Return the (X, Y) coordinate for the center point of the cell that contains the specified text.  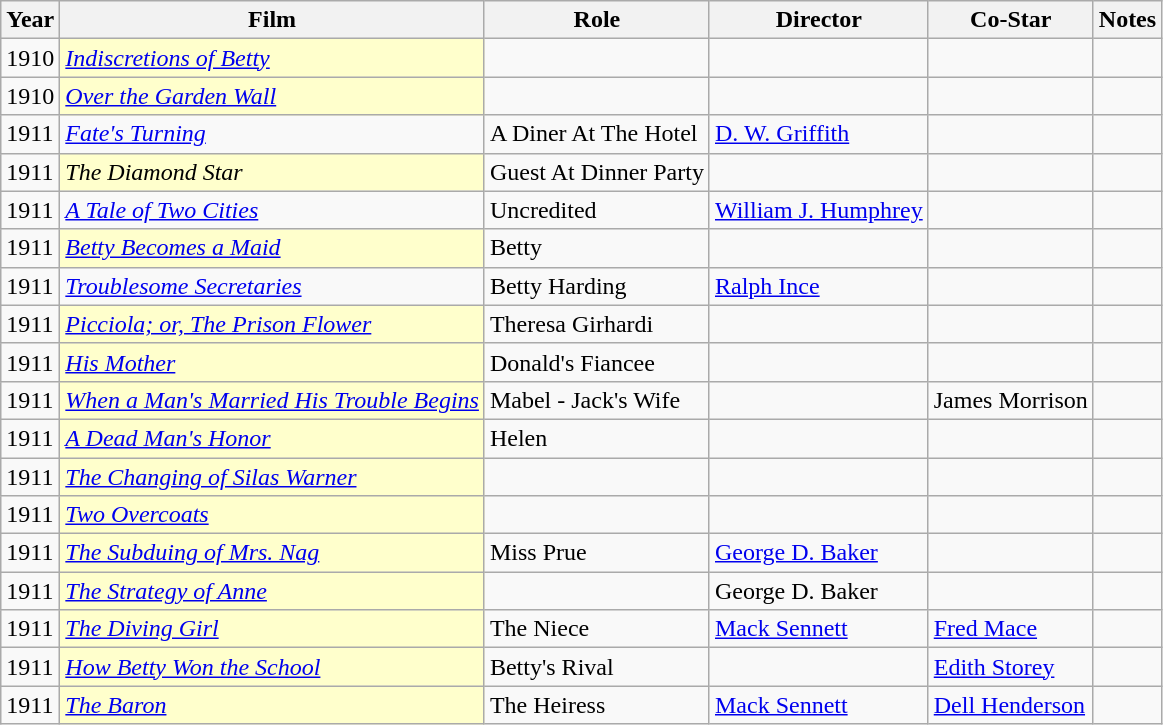
Over the Garden Wall (272, 96)
A Diner At The Hotel (596, 134)
A Dead Man's Honor (272, 438)
Fred Mace (1010, 629)
Helen (596, 438)
James Morrison (1010, 400)
The Niece (596, 629)
The Diamond Star (272, 172)
The Heiress (596, 705)
Film (272, 20)
The Strategy of Anne (272, 591)
Guest At Dinner Party (596, 172)
Indiscretions of Betty (272, 58)
Picciola; or, The Prison Flower (272, 324)
Co-Star (1010, 20)
Dell Henderson (1010, 705)
William J. Humphrey (818, 210)
His Mother (272, 362)
The Subduing of Mrs. Nag (272, 553)
Theresa Girhardi (596, 324)
Ralph Ince (818, 286)
Year (30, 20)
The Diving Girl (272, 629)
Two Overcoats (272, 515)
Miss Prue (596, 553)
Notes (1127, 20)
Donald's Fiancee (596, 362)
Uncredited (596, 210)
Betty (596, 248)
The Baron (272, 705)
Mabel - Jack's Wife (596, 400)
How Betty Won the School (272, 667)
Director (818, 20)
The Changing of Silas Warner (272, 477)
Betty Becomes a Maid (272, 248)
Role (596, 20)
Edith Storey (1010, 667)
When a Man's Married His Trouble Begins (272, 400)
Betty Harding (596, 286)
Troublesome Secretaries (272, 286)
D. W. Griffith (818, 134)
A Tale of Two Cities (272, 210)
Betty's Rival (596, 667)
Fate's Turning (272, 134)
